Return the [x, y] coordinate for the center point of the cell that contains the specified text.  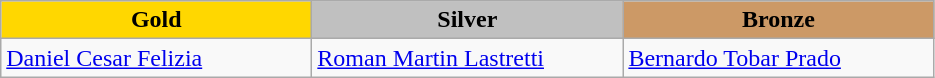
Bronze [778, 20]
Daniel Cesar Felizia [156, 58]
Gold [156, 20]
Bernardo Tobar Prado [778, 58]
Roman Martin Lastretti [468, 58]
Silver [468, 20]
